Locate the cell with the specified text and output its [X, Y] center coordinate. 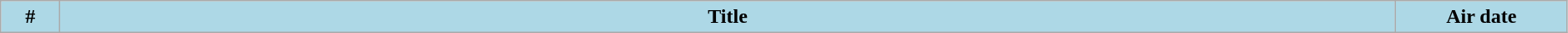
Air date [1481, 17]
Title [728, 17]
# [30, 17]
